Search for the cell housing the specified text and yield its (x, y) center coordinate. 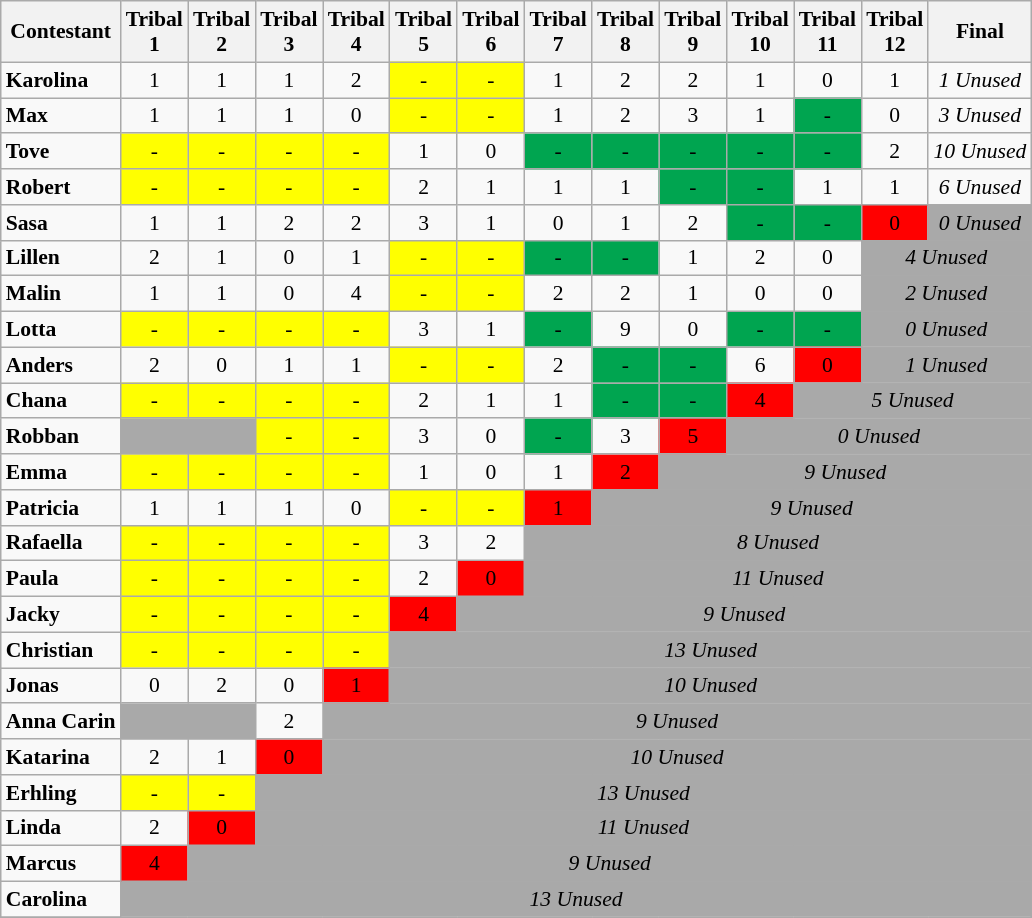
8 Unused (778, 543)
Max (61, 116)
Emma (61, 472)
Tribal2 (222, 32)
Anders (61, 365)
Tribal9 (692, 32)
Tribal4 (356, 32)
3 Unused (980, 116)
Paula (61, 579)
Tribal7 (558, 32)
Tribal3 (288, 32)
Robban (61, 437)
Jacky (61, 615)
Tribal11 (828, 32)
Malin (61, 294)
Contestant (61, 32)
6 Unused (980, 187)
Lotta (61, 330)
9 (626, 330)
Carolina (61, 900)
Lillen (61, 258)
Chana (61, 401)
Tribal10 (760, 32)
Jonas (61, 686)
Robert (61, 187)
5 (692, 437)
Tribal8 (626, 32)
Patricia (61, 508)
6 (760, 365)
Erhling (61, 793)
Rafaella (61, 543)
Tribal12 (894, 32)
Tribal6 (490, 32)
Tribal5 (424, 32)
Sasa (61, 223)
2 Unused (946, 294)
Anna Carin (61, 722)
Karolina (61, 80)
Tribal1 (154, 32)
Katarina (61, 757)
Christian (61, 650)
5 Unused (913, 401)
4 Unused (946, 258)
Tove (61, 152)
Linda (61, 828)
Final (980, 32)
Marcus (61, 864)
